Capture the cell that displays the provided text and extract its [X, Y] central coordinate. 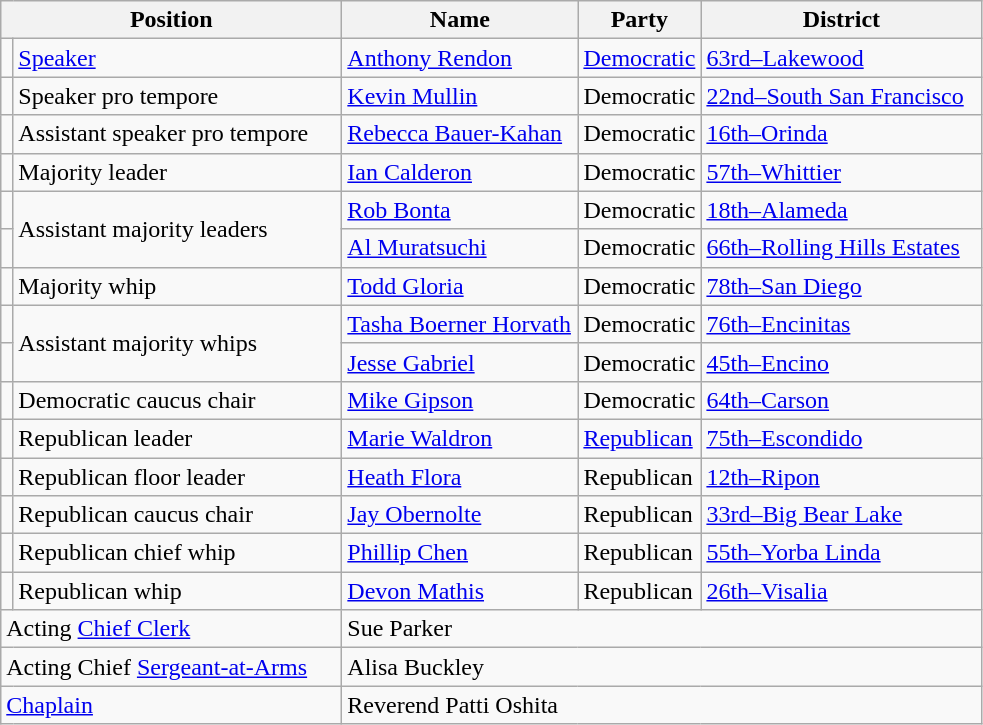
Acting Chief Clerk [172, 629]
Chaplain [172, 705]
64th–Carson [842, 400]
26th–Visalia [842, 591]
Marie Waldron [460, 438]
Republican caucus chair [178, 515]
45th–Encino [842, 362]
Reverend Patti Oshita [662, 705]
55th–Yorba Linda [842, 553]
Todd Gloria [460, 286]
Jay Obernolte [460, 515]
Assistant majority whips [178, 343]
33rd–Big Bear Lake [842, 515]
Acting Chief Sergeant-at-Arms [172, 667]
Phillip Chen [460, 553]
57th–Whittier [842, 172]
District [842, 20]
66th–Rolling Hills Estates [842, 248]
Heath Flora [460, 477]
63rd–Lakewood [842, 58]
Speaker pro tempore [178, 96]
Majority whip [178, 286]
Party [640, 20]
18th–Alameda [842, 210]
Anthony Rendon [460, 58]
Al Muratsuchi [460, 248]
Republican whip [178, 591]
12th–Ripon [842, 477]
Rob Bonta [460, 210]
16th–Orinda [842, 134]
Position [172, 20]
Republican leader [178, 438]
Speaker [178, 58]
Assistant speaker pro tempore [178, 134]
Kevin Mullin [460, 96]
Majority leader [178, 172]
76th–Encinitas [842, 324]
Democratic caucus chair [178, 400]
Sue Parker [662, 629]
Mike Gipson [460, 400]
Republican chief whip [178, 553]
Republican floor leader [178, 477]
Assistant majority leaders [178, 229]
75th–Escondido [842, 438]
22nd–South San Francisco [842, 96]
Tasha Boerner Horvath [460, 324]
Name [460, 20]
Devon Mathis [460, 591]
Alisa Buckley [662, 667]
Ian Calderon [460, 172]
78th–San Diego [842, 286]
Jesse Gabriel [460, 362]
Rebecca Bauer-Kahan [460, 134]
